For the text-containing cell, return its midpoint in [X, Y] coordinate format. 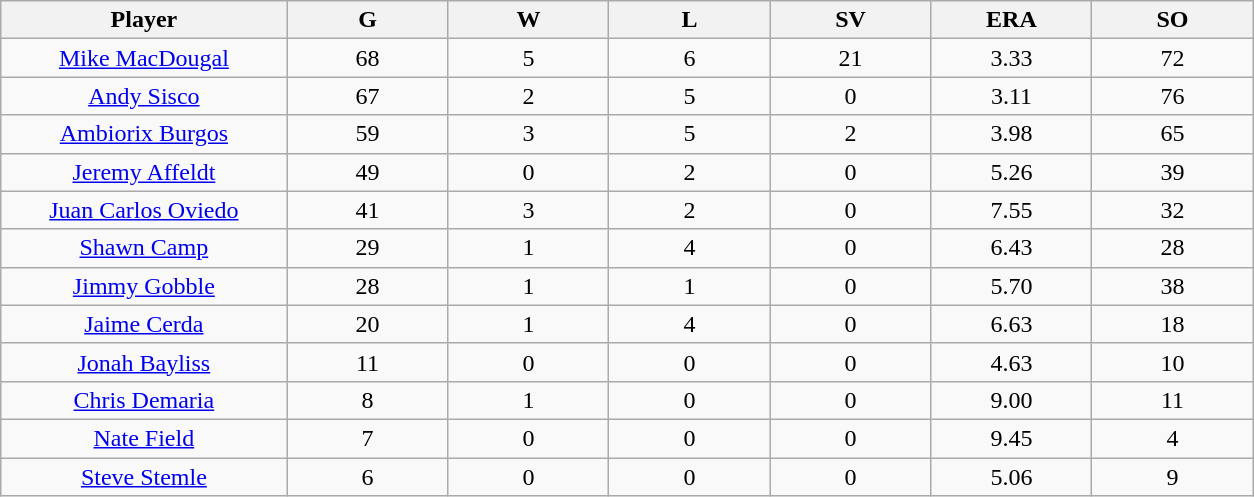
Juan Carlos Oviedo [144, 210]
Steve Stemle [144, 477]
Shawn Camp [144, 248]
7.55 [1012, 210]
5.70 [1012, 286]
3.11 [1012, 96]
SV [850, 20]
41 [368, 210]
20 [368, 324]
Chris Demaria [144, 400]
7 [368, 438]
Jeremy Affeldt [144, 172]
67 [368, 96]
59 [368, 134]
21 [850, 58]
3.98 [1012, 134]
W [528, 20]
Ambiorix Burgos [144, 134]
9.45 [1012, 438]
SO [1172, 20]
6.63 [1012, 324]
49 [368, 172]
76 [1172, 96]
L [690, 20]
65 [1172, 134]
6.43 [1012, 248]
4.63 [1012, 362]
Player [144, 20]
5.06 [1012, 477]
3.33 [1012, 58]
68 [368, 58]
10 [1172, 362]
Jonah Bayliss [144, 362]
Jaime Cerda [144, 324]
29 [368, 248]
72 [1172, 58]
18 [1172, 324]
8 [368, 400]
Nate Field [144, 438]
39 [1172, 172]
9.00 [1012, 400]
ERA [1012, 20]
5.26 [1012, 172]
32 [1172, 210]
Mike MacDougal [144, 58]
Jimmy Gobble [144, 286]
G [368, 20]
Andy Sisco [144, 96]
9 [1172, 477]
38 [1172, 286]
